Return the [X, Y] coordinate for the center point of the cell that contains the specified text.  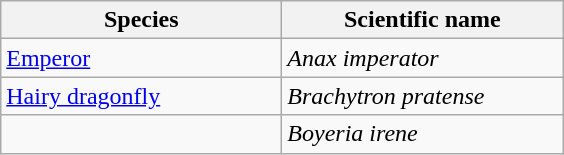
Species [142, 20]
Emperor [142, 58]
Anax imperator [422, 58]
Boyeria irene [422, 134]
Scientific name [422, 20]
Hairy dragonfly [142, 96]
Brachytron pratense [422, 96]
